Scan for the cell matching the given text and deliver its (X, Y) coordinate at center. 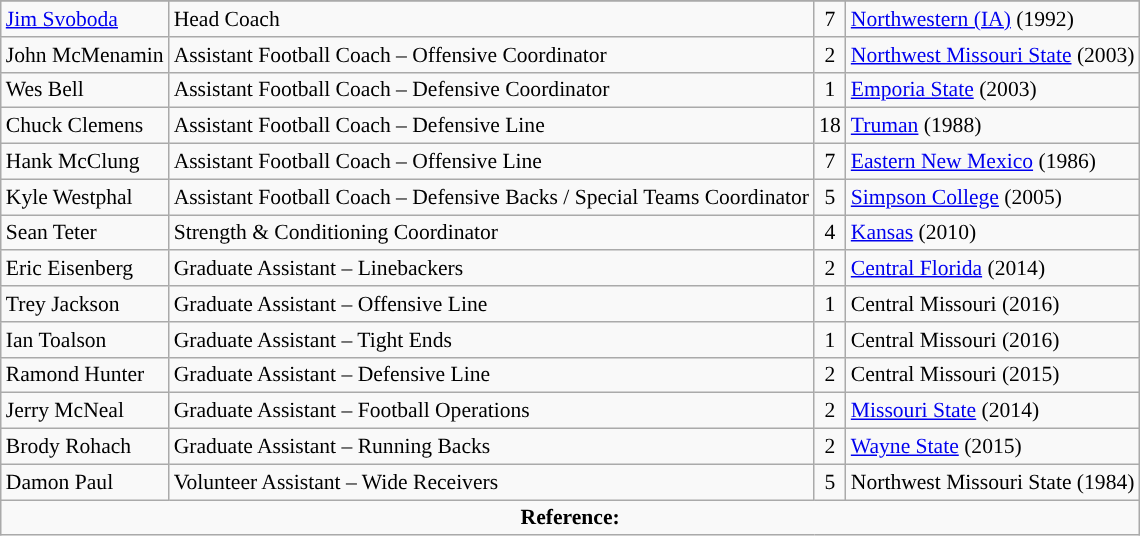
Ramond Hunter (85, 375)
Hank McClung (85, 162)
Ian Toalson (85, 340)
Trey Jackson (85, 304)
John McMenamin (85, 55)
Assistant Football Coach – Defensive Backs / Special Teams Coordinator (492, 197)
Graduate Assistant – Linebackers (492, 269)
Graduate Assistant – Football Operations (492, 411)
Head Coach (492, 19)
Assistant Football Coach – Offensive Line (492, 162)
Sean Teter (85, 233)
Northwestern (IA) (1992) (993, 19)
Damon Paul (85, 482)
Brody Rohach (85, 447)
Graduate Assistant – Tight Ends (492, 340)
Reference: (570, 518)
Northwest Missouri State (2003) (993, 55)
Jerry McNeal (85, 411)
Jim Svoboda (85, 19)
Truman (1988) (993, 126)
Assistant Football Coach – Defensive Coordinator (492, 90)
Eastern New Mexico (1986) (993, 162)
Central Florida (2014) (993, 269)
Wayne State (2015) (993, 447)
Graduate Assistant – Running Backs (492, 447)
4 (830, 233)
Assistant Football Coach – Defensive Line (492, 126)
Kansas (2010) (993, 233)
Emporia State (2003) (993, 90)
Strength & Conditioning Coordinator (492, 233)
Northwest Missouri State (1984) (993, 482)
Chuck Clemens (85, 126)
Eric Eisenberg (85, 269)
18 (830, 126)
Central Missouri (2015) (993, 375)
Graduate Assistant – Defensive Line (492, 375)
Kyle Westphal (85, 197)
Assistant Football Coach – Offensive Coordinator (492, 55)
Missouri State (2014) (993, 411)
Graduate Assistant – Offensive Line (492, 304)
Simpson College (2005) (993, 197)
Wes Bell (85, 90)
Volunteer Assistant – Wide Receivers (492, 482)
